For the text-containing cell, return its midpoint in (X, Y) coordinate format. 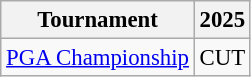
CUT (222, 58)
2025 (222, 20)
PGA Championship (98, 58)
Tournament (98, 20)
